Find where the given text appears and provide that cell's center as (X, Y) coordinate. 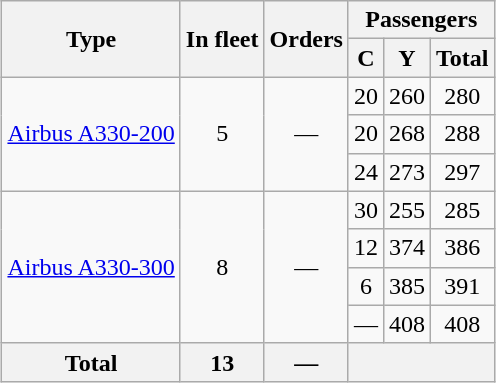
Y (406, 58)
268 (406, 134)
374 (406, 248)
In fleet (222, 39)
Airbus A330-300 (91, 267)
24 (366, 172)
297 (463, 172)
385 (406, 286)
6 (366, 286)
12 (366, 248)
260 (406, 96)
13 (222, 362)
Type (91, 39)
386 (463, 248)
285 (463, 210)
288 (463, 134)
5 (222, 134)
30 (366, 210)
Orders (306, 39)
273 (406, 172)
255 (406, 210)
391 (463, 286)
Passengers (421, 20)
Airbus A330-200 (91, 134)
280 (463, 96)
C (366, 58)
8 (222, 267)
